Output the [X, Y] coordinate of the center of the cell containing the given text.  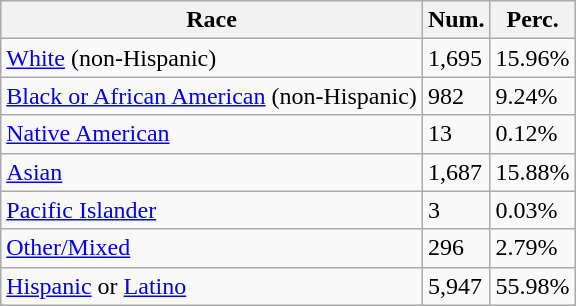
1,687 [456, 172]
5,947 [456, 286]
982 [456, 96]
Asian [212, 172]
Race [212, 20]
Perc. [532, 20]
Num. [456, 20]
0.12% [532, 134]
9.24% [532, 96]
Hispanic or Latino [212, 286]
15.96% [532, 58]
15.88% [532, 172]
Native American [212, 134]
Other/Mixed [212, 248]
3 [456, 210]
1,695 [456, 58]
Black or African American (non-Hispanic) [212, 96]
White (non-Hispanic) [212, 58]
2.79% [532, 248]
0.03% [532, 210]
296 [456, 248]
Pacific Islander [212, 210]
55.98% [532, 286]
13 [456, 134]
